From the cell containing the given text, extract its center point as [x, y] coordinate. 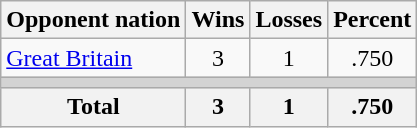
Opponent nation [94, 20]
Great Britain [94, 58]
Percent [372, 20]
Losses [289, 20]
Total [94, 107]
Wins [218, 20]
